For the text-containing cell, return its midpoint in (x, y) coordinate format. 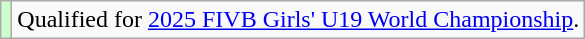
Qualified for 2025 FIVB Girls' U19 World Championship. (298, 20)
